Return [X, Y] of the center of cell containing provided text 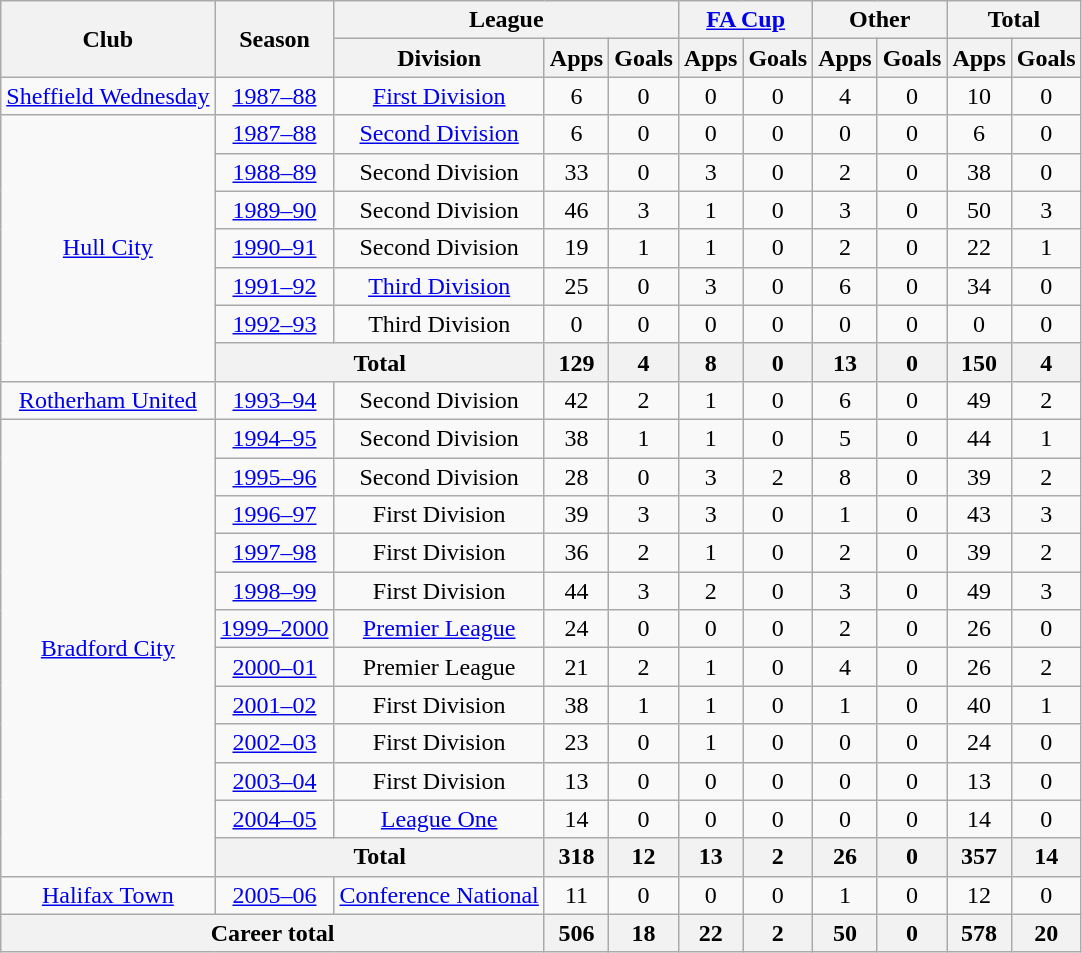
40 [979, 705]
318 [576, 857]
Hull City [108, 248]
2001–02 [274, 705]
1990–91 [274, 248]
150 [979, 362]
Club [108, 39]
23 [576, 743]
46 [576, 210]
43 [979, 515]
2000–01 [274, 667]
129 [576, 362]
2005–06 [274, 895]
Halifax Town [108, 895]
Bradford City [108, 648]
10 [979, 96]
League One [439, 819]
18 [644, 933]
2004–05 [274, 819]
1994–95 [274, 438]
League [506, 20]
1988–89 [274, 172]
1993–94 [274, 400]
20 [1046, 933]
36 [576, 553]
Division [439, 58]
1998–99 [274, 591]
21 [576, 667]
11 [576, 895]
28 [576, 477]
Rotherham United [108, 400]
1997–98 [274, 553]
1989–90 [274, 210]
Season [274, 39]
Sheffield Wednesday [108, 96]
19 [576, 248]
25 [576, 286]
2003–04 [274, 781]
578 [979, 933]
Conference National [439, 895]
5 [845, 438]
1999–2000 [274, 629]
FA Cup [745, 20]
33 [576, 172]
42 [576, 400]
1995–96 [274, 477]
Career total [273, 933]
1996–97 [274, 515]
357 [979, 857]
506 [576, 933]
34 [979, 286]
1992–93 [274, 324]
Other [880, 20]
2002–03 [274, 743]
1991–92 [274, 286]
